Find where the given text appears and provide that cell's center as [x, y] coordinate. 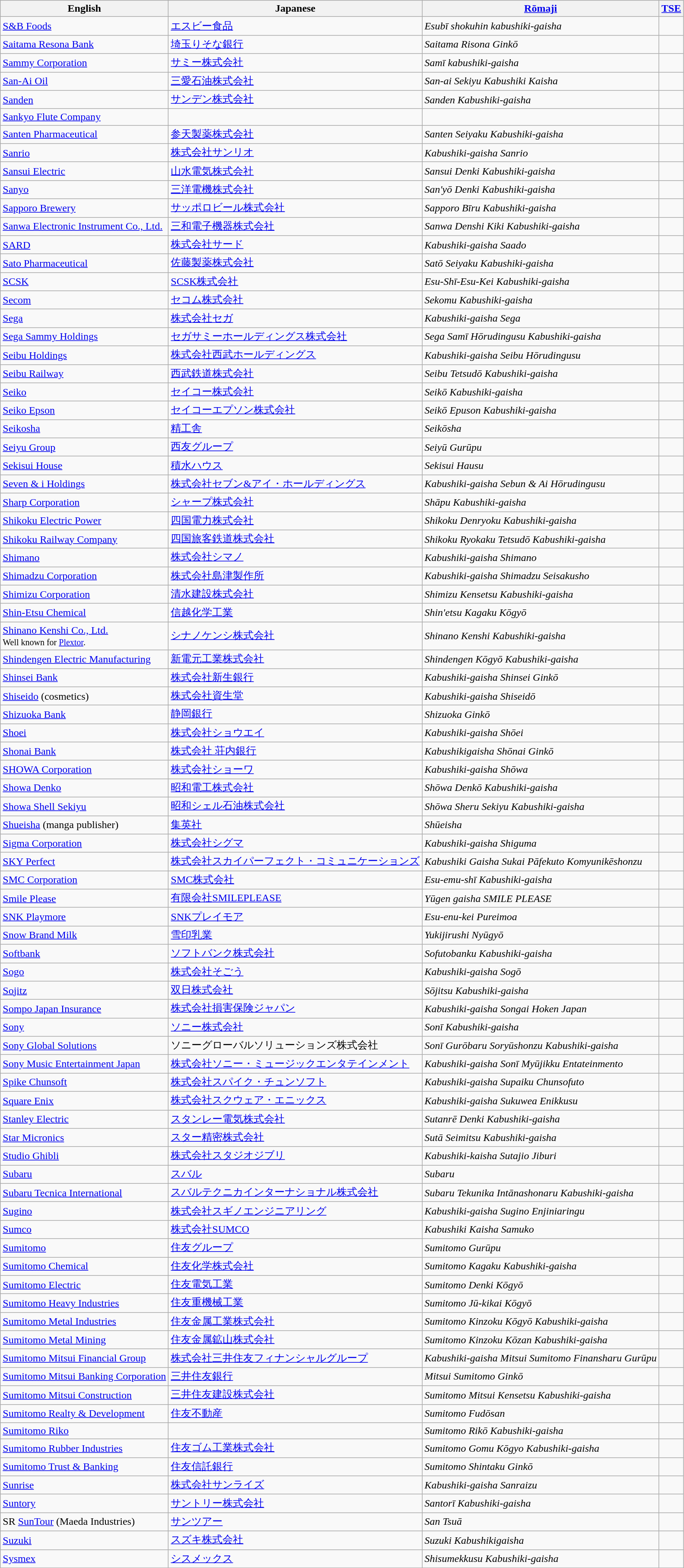
四国電力株式会社 [296, 521]
有限会社SMILEPLEASE [296, 898]
積水ハウス [296, 466]
Shikoku Electric Power [85, 521]
Sumitomo Gurūpu [541, 1248]
Subaru Tekunika Intānashonaru Kabushiki-gaisha [541, 1193]
Spike Chunsoft [85, 1082]
Sanwa Electronic Instrument Co., Ltd. [85, 226]
Sumitomo [85, 1248]
Sugino [85, 1211]
Sankyo Flute Company [85, 117]
Shōwa Denkō Kabushiki-gaisha [541, 788]
Kabushiki-gaisha Sukuwea Enikkusu [541, 1100]
Snow Brand Milk [85, 935]
株式会社資生堂 [296, 696]
San'yō Denki Kabushiki-gaisha [541, 189]
Showa Denko [85, 788]
Sega Sammy Holdings [85, 337]
Sammy Corporation [85, 63]
Shizuoka Bank [85, 715]
SMC株式会社 [296, 880]
Shueisha (manga publisher) [85, 825]
SHOWA Corporation [85, 769]
SKY Perfect [85, 862]
サンデン株式会社 [296, 99]
Shimano [85, 558]
Sonī Gurōbaru Soryūshonzu Kabushiki-gaisha [541, 1046]
Saitama Resona Bank [85, 44]
Sumitomo Kinzoku Kōzan Kabushiki-gaisha [541, 1340]
住友金属鉱山株式会社 [296, 1340]
Sysmex [85, 1558]
Sumitomo Mitsui Banking Corporation [85, 1377]
セガサミーホールディングス株式会社 [296, 337]
Studio Ghibli [85, 1156]
Suzuki Kabushikigaisha [541, 1540]
株式会社スカイパーフェクト・コミュニケーションズ [296, 862]
住友グループ [296, 1248]
Sony Global Solutions [85, 1046]
Sutanrē Denki Kabushiki-gaisha [541, 1119]
西武鉄道株式会社 [296, 373]
Sofutobanku Kabushiki-gaisha [541, 953]
四国旅客鉄道株式会社 [296, 539]
Kabushiki-gaisha Shiseidō [541, 696]
住友化学株式会社 [296, 1266]
株式会社サンリオ [296, 153]
Sega Samī Hōrudingusu Kabushiki-gaisha [541, 337]
スタンレー電気株式会社 [296, 1119]
Sojitz [85, 991]
Sumitomo Kinzoku Kōgyō Kabushiki-gaisha [541, 1322]
Secom [85, 300]
セイコー株式会社 [296, 392]
Sumitomo Chemical [85, 1266]
住友信託銀行 [296, 1467]
Smile Please [85, 898]
新電元工業株式会社 [296, 660]
サントリー株式会社 [296, 1503]
Kabushiki-gaisha Sogō [541, 972]
信越化学工業 [296, 613]
Santen Seiyaku Kabushiki-gaisha [541, 135]
Sumitomo Denki Kōgyō [541, 1284]
Shimizu Corporation [85, 595]
Stanley Electric [85, 1119]
Suntory [85, 1503]
Kabushiki-gaisha Supaiku Chunsofuto [541, 1082]
株式会社サンライズ [296, 1485]
セイコーエプソン株式会社 [296, 411]
Sony Music Entertainment Japan [85, 1064]
Kabushiki Gaisha Sukai Pāfekuto Komyunikēshonzu [541, 862]
Seiko [85, 392]
SMC Corporation [85, 880]
Kabushiki-gaisha Sanraizu [541, 1485]
株式会社西武ホールディングス [296, 355]
Kabushiki-gaisha Shōwa [541, 769]
サンツアー [296, 1522]
San-ai Sekiyu Kabushiki Kaisha [541, 81]
Sunrise [85, 1485]
Sumitomo Shintaku Ginkō [541, 1467]
Sanden [85, 99]
株式会社スタジオジブリ [296, 1156]
SNK Playmore [85, 917]
シナノケンシ株式会社 [296, 636]
山水電気株式会社 [296, 171]
Sega [85, 318]
スター精密株式会社 [296, 1138]
Kabushiki Kaisha Samuko [541, 1229]
Shikoku Ryokaku Tetsudō Kabushiki-gaisha [541, 539]
サッポロビール株式会社 [296, 208]
Kabushiki-gaisha Seibu Hōrudingusu [541, 355]
Santen Pharmaceutical [85, 135]
Shonai Bank [85, 751]
昭和電工株式会社 [296, 788]
Seikosha [85, 429]
Kabushiki-gaisha Shōei [541, 733]
San-Ai Oil [85, 81]
SNKプレイモア [296, 917]
スズキ株式会社 [296, 1540]
Seibu Tetsudō Kabushiki-gaisha [541, 373]
Shindengen Kōgyō Kabushiki-gaisha [541, 660]
Esu-Shī-Esu-Kei Kabushiki-gaisha [541, 282]
Kabushiki-gaisha Shimadzu Seisakusho [541, 576]
Sumco [85, 1229]
株式会社セブン&アイ・ホールディングス [296, 484]
株式会社サード [296, 245]
Kabushiki-gaisha Saado [541, 245]
Sumitomo Metal Industries [85, 1322]
Shisumekkusu Kabushiki-gaisha [541, 1558]
Shindengen Electric Manufacturing [85, 660]
三井住友建設株式会社 [296, 1395]
Sutā Seimitsu Kabushiki-gaisha [541, 1138]
Sumitomo Rikō Kabushiki-gaisha [541, 1431]
Shikoku Railway Company [85, 539]
静岡銀行 [296, 715]
Sumitomo Mitsui Kensetsu Kabushiki-gaisha [541, 1395]
SCSK株式会社 [296, 282]
Sumitomo Metal Mining [85, 1340]
Sumitomo Rubber Industries [85, 1449]
Seiko Epson [85, 411]
Sōjitsu Kabushiki-gaisha [541, 991]
Sumitomo Gomu Kōgyo Kabushiki-gaisha [541, 1449]
Shizuoka Ginkō [541, 715]
サミー株式会社 [296, 63]
ソニー株式会社 [296, 1027]
Sato Pharmaceutical [85, 264]
Sigma Corporation [85, 844]
Mitsui Sumitomo Ginkō [541, 1377]
株式会社セガ [296, 318]
Suzuki [85, 1540]
Showa Shell Sekiyu [85, 806]
Sapporo Brewery [85, 208]
住友重機械工業 [296, 1303]
Sogo [85, 972]
昭和シェル石油株式会社 [296, 806]
Esu-emu-shī Kabushiki-gaisha [541, 880]
Kabushiki-gaisha Sanrio [541, 153]
Star Micronics [85, 1138]
株式会社スパイク・チュンソフト [296, 1082]
Shōwa Sheru Sekiyu Kabushiki-gaisha [541, 806]
三洋電機株式会社 [296, 189]
株式会社シグマ [296, 844]
Samī kabushiki-gaisha [541, 63]
ソフトバンク株式会社 [296, 953]
株式会社スクウェア・エニックス [296, 1100]
Sumitomo Fudōsan [541, 1413]
Sanwa Denshi Kiki Kabushiki-gaisha [541, 226]
Saitama Risona Ginkō [541, 44]
精工舎 [296, 429]
Shimadzu Corporation [85, 576]
Sumitomo Mitsui Financial Group [85, 1358]
Sumitomo Heavy Industries [85, 1303]
住友ゴム工業株式会社 [296, 1449]
Esu-enu-kei Pureimoa [541, 917]
Sony [85, 1027]
Shin'etsu Kagaku Kōgyō [541, 613]
株式会社SUMCO [296, 1229]
Sekisui Hausu [541, 466]
Sanrio [85, 153]
雪印乳業 [296, 935]
シャープ株式会社 [296, 502]
Seibu Holdings [85, 355]
シスメックス [296, 1558]
Kabushiki-gaisha Sebun & Ai Hōrudingusu [541, 484]
Sansui Denki Kabushiki-gaisha [541, 171]
三和電子機器株式会社 [296, 226]
Shinano Kenshi Kabushiki-gaisha [541, 636]
Softbank [85, 953]
Sapporo Bīru Kabushiki-gaisha [541, 208]
Kabushiki-gaisha Songai Hoken Japan [541, 1009]
株式会社ショウエイ [296, 733]
Shiseido (cosmetics) [85, 696]
SARD [85, 245]
ソニーグローバルソリューションズ株式会社 [296, 1046]
Sompo Japan Insurance [85, 1009]
三井住友銀行 [296, 1377]
Satō Seiyaku Kabushiki-gaisha [541, 264]
双日株式会社 [296, 991]
Shimizu Kensetsu Kabushiki-gaisha [541, 595]
株式会社スギノエンジニアリング [296, 1211]
Kabushiki-gaisha Sega [541, 318]
セコム株式会社 [296, 300]
Sumitomo Mitsui Construction [85, 1395]
Shoei [85, 733]
Seikō Kabushiki-gaisha [541, 392]
Sekomu Kabushiki-gaisha [541, 300]
Kabushiki-gaisha Sugino Enjiniaringu [541, 1211]
スバルテクニカインターナショナル株式会社 [296, 1193]
Shikoku Denryoku Kabushiki-gaisha [541, 521]
Subaru Tecnica International [85, 1193]
株式会社シマノ [296, 558]
Sumitomo Trust & Banking [85, 1467]
Seiyū Gurūpu [541, 447]
Square Enix [85, 1100]
Japanese [296, 9]
住友電気工業 [296, 1284]
Sumitomo Kagaku Kabushiki-gaisha [541, 1266]
Seikō Epuson Kabushiki-gaisha [541, 411]
Yūgen gaisha SMILE PLEASE [541, 898]
Yukijirushi Nyūgyō [541, 935]
Shāpu Kabushiki-gaisha [541, 502]
Santorī Kabushiki-gaisha [541, 1503]
Sharp Corporation [85, 502]
Sekisui House [85, 466]
Kabushiki-gaisha Sonī Myūjikku Entateinmento [541, 1064]
TSE [671, 9]
清水建設株式会社 [296, 595]
三愛石油株式会社 [296, 81]
S&B Foods [85, 26]
エスビー食品 [296, 26]
SCSK [85, 282]
Shinsei Bank [85, 678]
株式会社ショーワ [296, 769]
佐藤製薬株式会社 [296, 264]
Shin-Etsu Chemical [85, 613]
参天製薬株式会社 [296, 135]
住友不動産 [296, 1413]
English [85, 9]
Rōmaji [541, 9]
Kabushiki-gaisha Shinsei Ginkō [541, 678]
Sumitomo Riko [85, 1431]
株式会社そごう [296, 972]
株式会社損害保険ジャパン [296, 1009]
株式会社新生銀行 [296, 678]
Sumitomo Electric [85, 1284]
Shūeisha [541, 825]
Kabushikigaisha Shōnai Ginkō [541, 751]
San Tsuā [541, 1522]
スバル [296, 1175]
株式会社 荘内銀行 [296, 751]
Sumitomo Realty & Development [85, 1413]
住友金属工業株式会社 [296, 1322]
Kabushiki-gaisha Shimano [541, 558]
株式会社三井住友フィナンシャルグループ [296, 1358]
Seiyu Group [85, 447]
Sansui Electric [85, 171]
埼玉りそな銀行 [296, 44]
Seibu Railway [85, 373]
Seikōsha [541, 429]
株式会社島津製作所 [296, 576]
Sonī Kabushiki-gaisha [541, 1027]
Esubī shokuhin kabushiki-gaisha [541, 26]
SR SunTour (Maeda Industries) [85, 1522]
Seven & i Holdings [85, 484]
Kabushiki-kaisha Sutajio Jiburi [541, 1156]
Sanyo [85, 189]
株式会社ソニー・ミュージックエンタテインメント [296, 1064]
Sanden Kabushiki-gaisha [541, 99]
Kabushiki-gaisha Shiguma [541, 844]
Kabushiki-gaisha Mitsui Sumitomo Finansharu Gurūpu [541, 1358]
Shinano Kenshi Co., Ltd.Well known for Plextor. [85, 636]
Sumitomo Jū-kikai Kōgyō [541, 1303]
集英社 [296, 825]
西友グループ [296, 447]
